Return the (x, y) coordinate for the center point of the cell that contains the specified text.  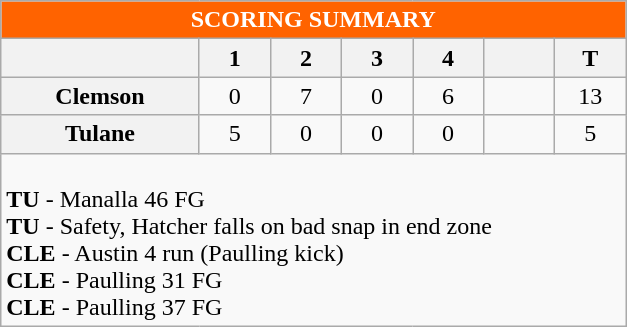
7 (306, 96)
1 (234, 58)
SCORING SUMMARY (314, 20)
13 (590, 96)
TU - Manalla 46 FG TU - Safety, Hatcher falls on bad snap in end zone CLE - Austin 4 run (Paulling kick) CLE - Paulling 31 FG CLE - Paulling 37 FG (314, 240)
2 (306, 58)
Tulane (100, 134)
4 (448, 58)
Clemson (100, 96)
3 (376, 58)
T (590, 58)
6 (448, 96)
